Locate the cell with the specified text and output its [x, y] center coordinate. 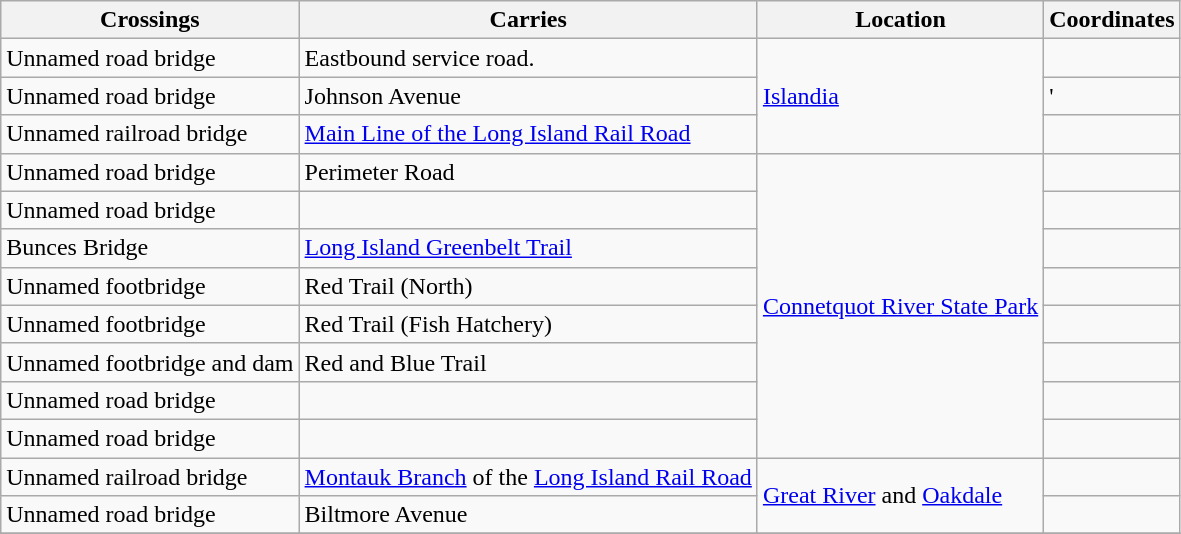
Red and Blue Trail [528, 362]
Great River and Oakdale [900, 496]
Carries [528, 20]
Main Line of the Long Island Rail Road [528, 134]
Connetquot River State Park [900, 305]
Red Trail (North) [528, 286]
Islandia [900, 96]
Red Trail (Fish Hatchery) [528, 324]
Bunces Bridge [150, 248]
Montauk Branch of the Long Island Rail Road [528, 477]
Perimeter Road [528, 172]
Unnamed footbridge and dam [150, 362]
Long Island Greenbelt Trail [528, 248]
Johnson Avenue [528, 96]
Crossings [150, 20]
Location [900, 20]
Eastbound service road. [528, 58]
' [1112, 96]
Coordinates [1112, 20]
Biltmore Avenue [528, 515]
